Scan for the cell matching the given text and deliver its [x, y] coordinate at center. 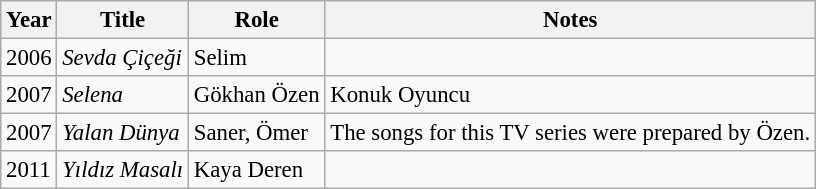
The songs for this TV series were prepared by Özen. [570, 133]
Selena [123, 95]
Saner, Ömer [256, 133]
Yıldız Masalı [123, 170]
Sevda Çiçeği [123, 58]
Yalan Dünya [123, 133]
Konuk Oyuncu [570, 95]
Selim [256, 58]
Year [29, 20]
Gökhan Özen [256, 95]
Notes [570, 20]
Kaya Deren [256, 170]
Role [256, 20]
2011 [29, 170]
2006 [29, 58]
Title [123, 20]
